Pinpoint the cell where the given text exists, returning its (X, Y) midpoint coordinate. 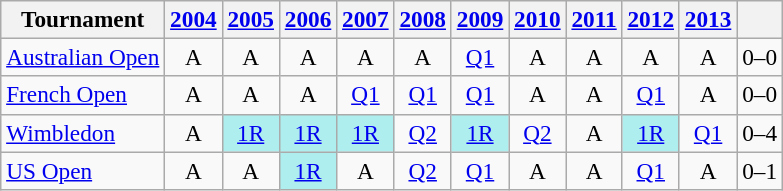
2011 (594, 19)
0–4 (760, 133)
2007 (366, 19)
US Open (83, 170)
2009 (480, 19)
2013 (708, 19)
Tournament (83, 19)
2006 (308, 19)
Wimbledon (83, 133)
0–1 (760, 170)
French Open (83, 95)
2008 (422, 19)
2004 (194, 19)
Australian Open (83, 57)
2005 (250, 19)
2010 (538, 19)
2012 (650, 19)
